Find where the given text appears and provide that cell's center as (x, y) coordinate. 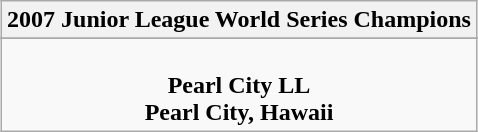
Pearl City LLPearl City, Hawaii (240, 85)
2007 Junior League World Series Champions (240, 20)
